Return [X, Y] of the center of cell containing provided text 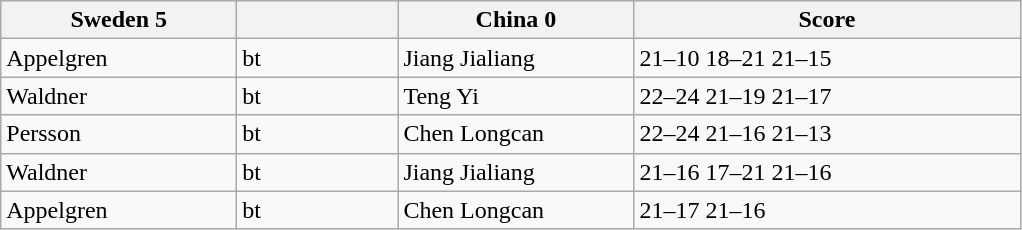
Sweden 5 [119, 20]
21–10 18–21 21–15 [827, 58]
Teng Yi [516, 96]
22–24 21–19 21–17 [827, 96]
China 0 [516, 20]
Persson [119, 134]
21–16 17–21 21–16 [827, 172]
22–24 21–16 21–13 [827, 134]
Score [827, 20]
21–17 21–16 [827, 210]
